Detect which cell encompasses the target text, then output its [x, y] center coordinate. 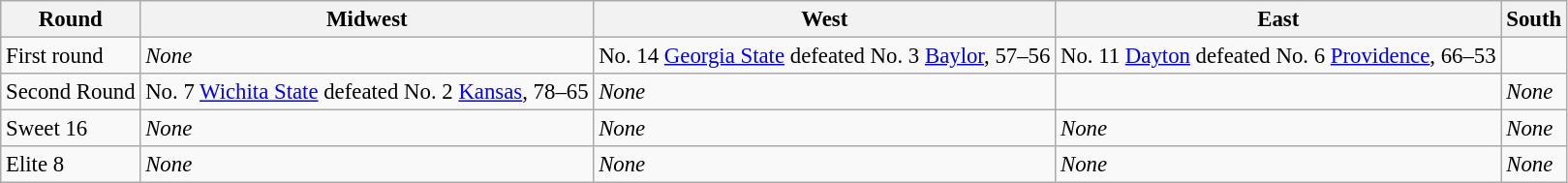
No. 7 Wichita State defeated No. 2 Kansas, 78–65 [367, 92]
Round [71, 19]
Second Round [71, 92]
West [825, 19]
South [1534, 19]
First round [71, 56]
East [1278, 19]
Elite 8 [71, 165]
No. 14 Georgia State defeated No. 3 Baylor, 57–56 [825, 56]
Midwest [367, 19]
Sweet 16 [71, 129]
No. 11 Dayton defeated No. 6 Providence, 66–53 [1278, 56]
